Capture the cell that displays the provided text and extract its (x, y) central coordinate. 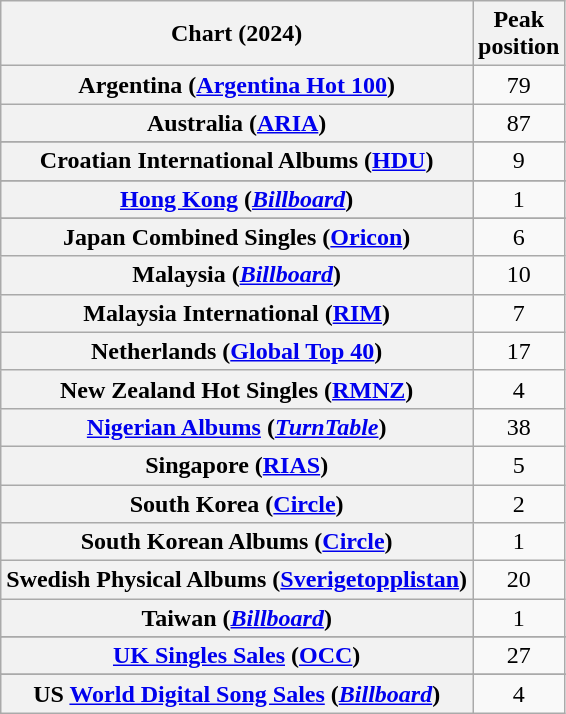
2 (519, 503)
Singapore (RIAS) (237, 465)
Swedish Physical Albums (Sverigetopplistan) (237, 580)
17 (519, 351)
Nigerian Albums (TurnTable) (237, 427)
Netherlands (Global Top 40) (237, 351)
Peakposition (519, 34)
7 (519, 313)
Croatian International Albums (HDU) (237, 161)
South Korean Albums (Circle) (237, 542)
9 (519, 161)
South Korea (Circle) (237, 503)
20 (519, 580)
Malaysia (Billboard) (237, 275)
Malaysia International (RIM) (237, 313)
Australia (ARIA) (237, 123)
6 (519, 237)
Taiwan (Billboard) (237, 618)
New Zealand Hot Singles (RMNZ) (237, 389)
Chart (2024) (237, 34)
38 (519, 427)
5 (519, 465)
10 (519, 275)
Hong Kong (Billboard) (237, 199)
27 (519, 656)
87 (519, 123)
79 (519, 85)
Japan Combined Singles (Oricon) (237, 237)
UK Singles Sales (OCC) (237, 656)
Argentina (Argentina Hot 100) (237, 85)
US World Digital Song Sales (Billboard) (237, 694)
